Capture the cell that displays the provided text and extract its (x, y) central coordinate. 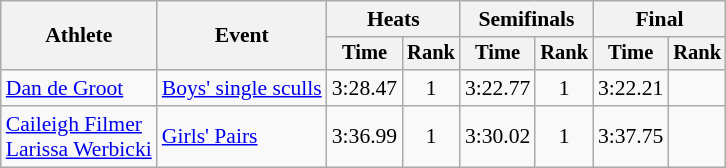
Athlete (79, 36)
3:22.21 (630, 88)
Girls' Pairs (242, 136)
3:30.02 (498, 136)
3:22.77 (498, 88)
Final (660, 19)
Event (242, 36)
3:37.75 (630, 136)
Boys' single sculls (242, 88)
3:36.99 (364, 136)
Dan de Groot (79, 88)
Heats (394, 19)
3:28.47 (364, 88)
Caileigh FilmerLarissa Werbicki (79, 136)
Semifinals (526, 19)
